Scan for the cell matching the given text and deliver its [x, y] coordinate at center. 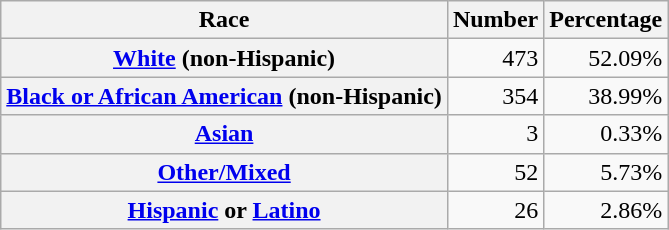
52.09% [606, 58]
473 [495, 58]
354 [495, 96]
Asian [224, 134]
White (non-Hispanic) [224, 58]
52 [495, 172]
Number [495, 20]
Black or African American (non-Hispanic) [224, 96]
Hispanic or Latino [224, 210]
5.73% [606, 172]
38.99% [606, 96]
Percentage [606, 20]
3 [495, 134]
Race [224, 20]
2.86% [606, 210]
0.33% [606, 134]
Other/Mixed [224, 172]
26 [495, 210]
